Determine the (X, Y) coordinate at the center of the cell enclosing the given text.  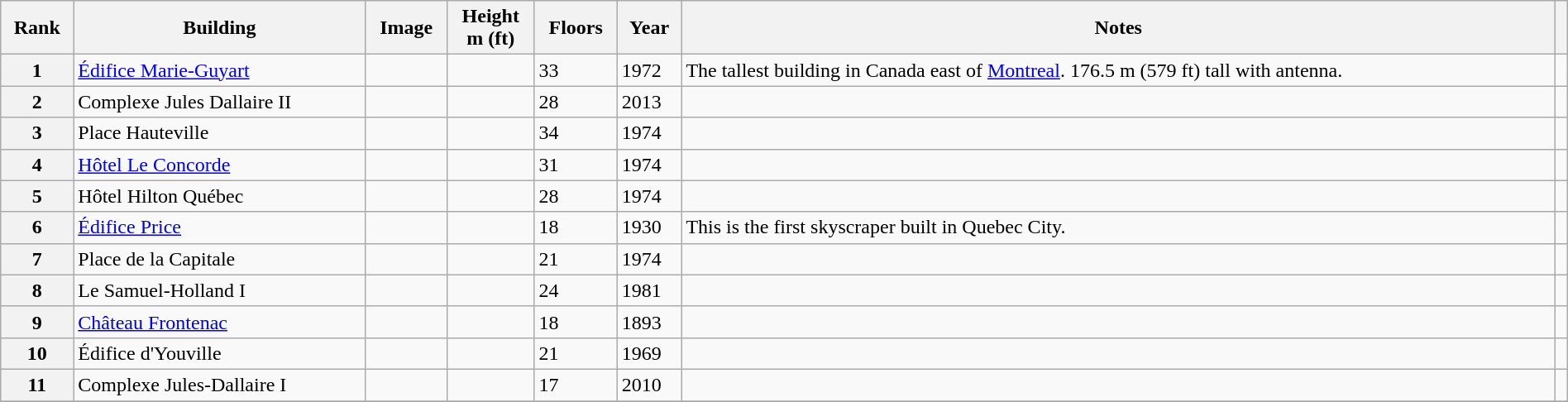
17 (576, 385)
Year (649, 28)
Édifice d'Youville (220, 353)
4 (37, 165)
1 (37, 70)
1969 (649, 353)
Hôtel Le Concorde (220, 165)
Complexe Jules Dallaire II (220, 102)
31 (576, 165)
Édifice Price (220, 227)
Hôtel Hilton Québec (220, 196)
3 (37, 133)
This is the first skyscraper built in Quebec City. (1118, 227)
Place Hauteville (220, 133)
8 (37, 290)
2013 (649, 102)
6 (37, 227)
Building (220, 28)
9 (37, 322)
Rank (37, 28)
Floors (576, 28)
10 (37, 353)
34 (576, 133)
The tallest building in Canada east of Montreal. 176.5 m (579 ft) tall with antenna. (1118, 70)
Place de la Capitale (220, 259)
Height m (ft) (491, 28)
1893 (649, 322)
5 (37, 196)
Édifice Marie-Guyart (220, 70)
1981 (649, 290)
33 (576, 70)
1930 (649, 227)
Image (407, 28)
Notes (1118, 28)
Le Samuel-Holland I (220, 290)
Complexe Jules-Dallaire I (220, 385)
2010 (649, 385)
Château Frontenac (220, 322)
2 (37, 102)
7 (37, 259)
24 (576, 290)
11 (37, 385)
1972 (649, 70)
